Locate the cell with the specified text and output its [x, y] center coordinate. 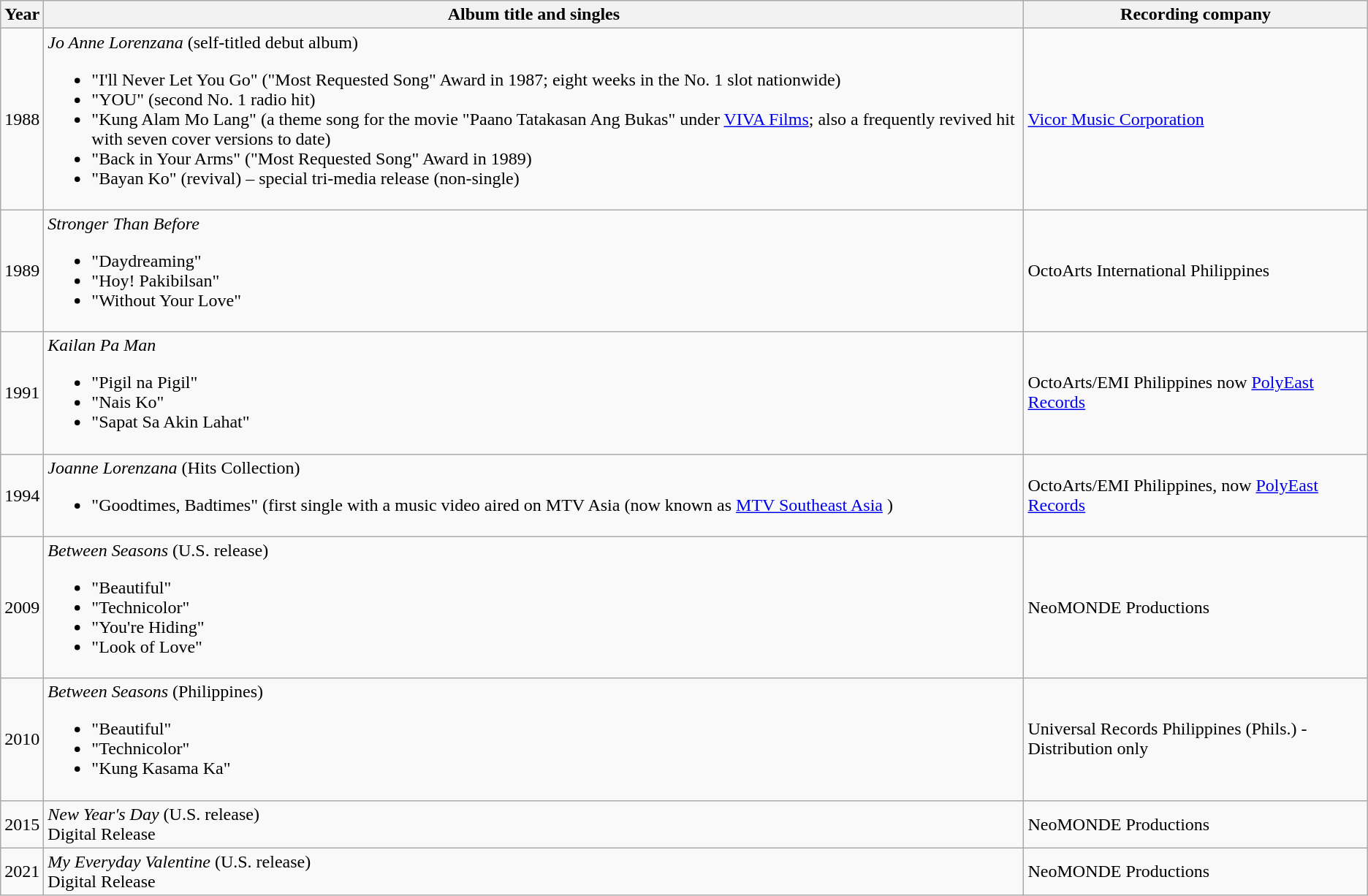
Album title and singles [533, 15]
Year [22, 15]
OctoArts International Philippines [1196, 270]
1988 [22, 119]
2021 [22, 871]
Between Seasons (U.S. release)"Beautiful""Technicolor""You're Hiding""Look of Love" [533, 607]
OctoArts/EMI Philippines, now PolyEast Records [1196, 496]
Stronger Than Before"Daydreaming""Hoy! Pakibilsan""Without Your Love" [533, 270]
1994 [22, 496]
2009 [22, 607]
Between Seasons (Philippines)"Beautiful""Technicolor""Kung Kasama Ka" [533, 740]
2015 [22, 824]
Kailan Pa Man"Pigil na Pigil""Nais Ko""Sapat Sa Akin Lahat" [533, 393]
1989 [22, 270]
New Year's Day (U.S. release)Digital Release [533, 824]
Recording company [1196, 15]
Joanne Lorenzana (Hits Collection)"Goodtimes, Badtimes" (first single with a music video aired on MTV Asia (now known as MTV Southeast Asia ) [533, 496]
Vicor Music Corporation [1196, 119]
OctoArts/EMI Philippines now PolyEast Records [1196, 393]
Universal Records Philippines (Phils.) - Distribution only [1196, 740]
My Everyday Valentine (U.S. release)Digital Release [533, 871]
2010 [22, 740]
1991 [22, 393]
